Find where the given text appears and provide that cell's center as (x, y) coordinate. 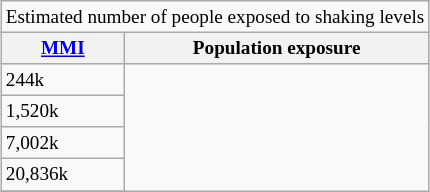
1,520k (62, 112)
244k (62, 80)
20,836k (62, 175)
7,002k (62, 143)
MMI (62, 48)
Estimated number of people exposed to shaking levels (215, 17)
Population exposure (276, 48)
